Search for the cell housing the specified text and yield its [x, y] center coordinate. 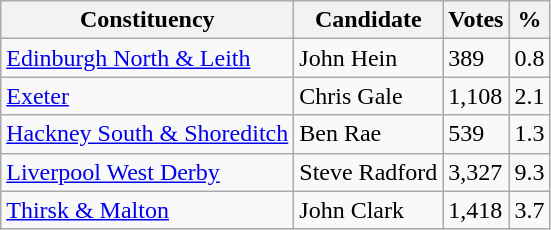
Ben Rae [368, 134]
Steve Radford [368, 172]
1,418 [476, 210]
3.7 [530, 210]
1.3 [530, 134]
1,108 [476, 96]
John Clark [368, 210]
539 [476, 134]
Votes [476, 20]
Liverpool West Derby [148, 172]
389 [476, 58]
9.3 [530, 172]
3,327 [476, 172]
Chris Gale [368, 96]
Hackney South & Shoreditch [148, 134]
Exeter [148, 96]
0.8 [530, 58]
John Hein [368, 58]
Constituency [148, 20]
% [530, 20]
Edinburgh North & Leith [148, 58]
2.1 [530, 96]
Thirsk & Malton [148, 210]
Candidate [368, 20]
